From the cell containing the given text, extract its center point as (X, Y) coordinate. 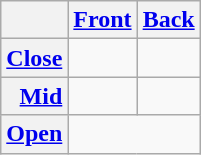
Back (168, 20)
Open (34, 134)
Front (102, 20)
Close (34, 58)
Mid (34, 96)
